Return the (X, Y) coordinate for the center point of the cell that contains the specified text.  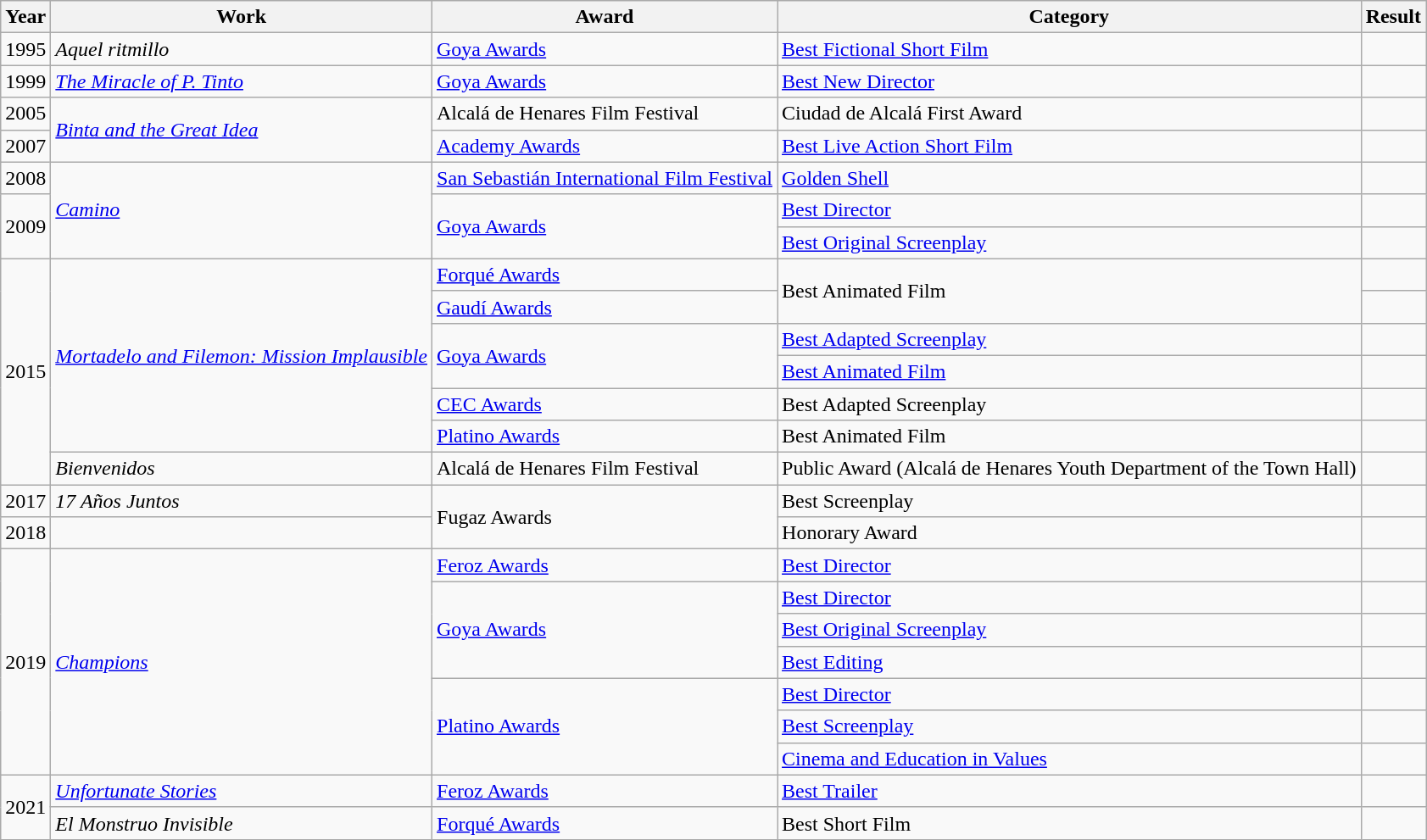
Best Editing (1070, 662)
Year (25, 17)
Ciudad de Alcalá First Award (1070, 114)
1995 (25, 49)
CEC Awards (605, 404)
Best Trailer (1070, 791)
2019 (25, 662)
Best Short Film (1070, 823)
2017 (25, 501)
Unfortunate Stories (242, 791)
Fugaz Awards (605, 517)
2008 (25, 178)
Best Fictional Short Film (1070, 49)
2007 (25, 146)
Golden Shell (1070, 178)
17 Años Juntos (242, 501)
Aquel ritmillo (242, 49)
Best New Director (1070, 81)
The Miracle of P. Tinto (242, 81)
Binta and the Great Idea (242, 130)
Academy Awards (605, 146)
Gaudí Awards (605, 307)
Best Live Action Short Film (1070, 146)
El Monstruo Invisible (242, 823)
Mortadelo and Filemon: Mission Implausible (242, 355)
2009 (25, 226)
Bienvenidos (242, 469)
Category (1070, 17)
1999 (25, 81)
2015 (25, 371)
2005 (25, 114)
2021 (25, 807)
2018 (25, 533)
Award (605, 17)
Result (1393, 17)
San Sebastián International Film Festival (605, 178)
Work (242, 17)
Honorary Award (1070, 533)
Cinema and Education in Values (1070, 759)
Camino (242, 210)
Public Award (Alcalá de Henares Youth Department of the Town Hall) (1070, 469)
Champions (242, 662)
